Extract the (X, Y) coordinate from the center of the cell holding the provided text.  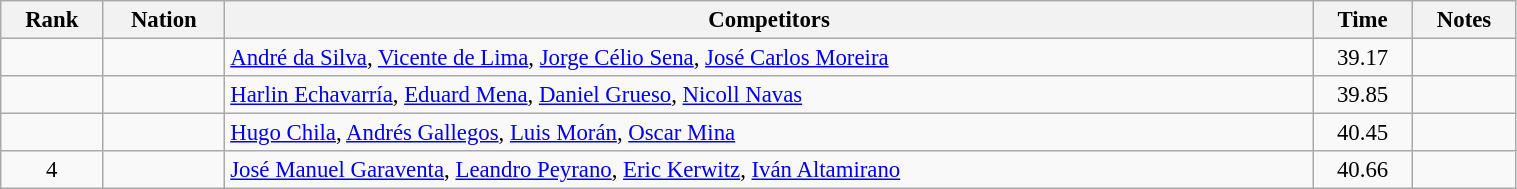
Rank (52, 20)
39.17 (1362, 58)
Harlin Echavarría, Eduard Mena, Daniel Grueso, Nicoll Navas (769, 95)
Hugo Chila, Andrés Gallegos, Luis Morán, Oscar Mina (769, 133)
Notes (1464, 20)
Time (1362, 20)
39.85 (1362, 95)
José Manuel Garaventa, Leandro Peyrano, Eric Kerwitz, Iván Altamirano (769, 170)
Nation (164, 20)
40.66 (1362, 170)
40.45 (1362, 133)
Competitors (769, 20)
André da Silva, Vicente de Lima, Jorge Célio Sena, José Carlos Moreira (769, 58)
4 (52, 170)
